Find where the given text appears and provide that cell's center as [X, Y] coordinate. 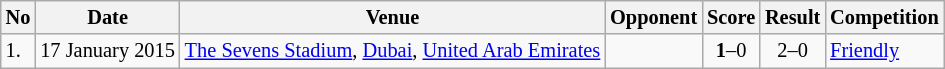
17 January 2015 [107, 51]
Score [731, 17]
Friendly [884, 51]
2–0 [792, 51]
No [18, 17]
1. [18, 51]
1–0 [731, 51]
Venue [392, 17]
Date [107, 17]
Opponent [654, 17]
The Sevens Stadium, Dubai, United Arab Emirates [392, 51]
Result [792, 17]
Competition [884, 17]
